Output the (x, y) coordinate of the center of the cell containing the given text.  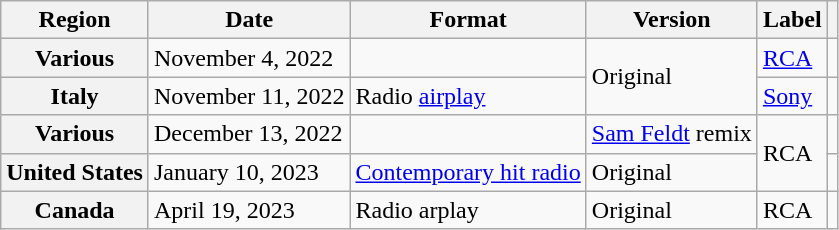
Canada (75, 210)
Version (672, 20)
December 13, 2022 (248, 134)
November 4, 2022 (248, 58)
Format (468, 20)
Region (75, 20)
Label (792, 20)
Date (248, 20)
United States (75, 172)
Sony (792, 96)
April 19, 2023 (248, 210)
Sam Feldt remix (672, 134)
Radio arplay (468, 210)
Italy (75, 96)
January 10, 2023 (248, 172)
Contemporary hit radio (468, 172)
November 11, 2022 (248, 96)
Radio airplay (468, 96)
